Pinpoint the cell where the given text exists, returning its (x, y) midpoint coordinate. 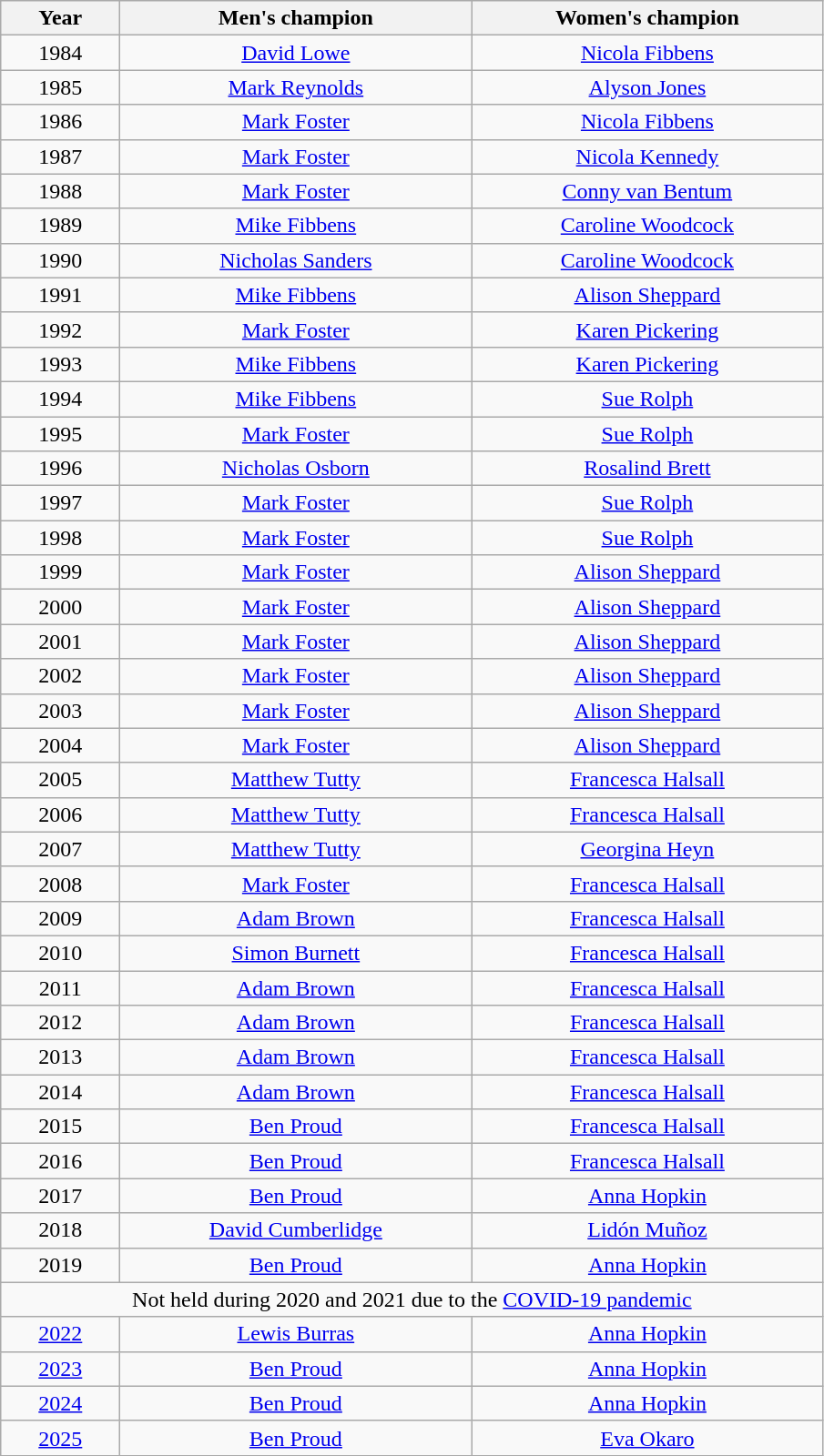
1985 (60, 87)
1995 (60, 434)
Nicola Kennedy (647, 157)
Mark Reynolds (296, 87)
1998 (60, 538)
Nicholas Osborn (296, 469)
Not held during 2020 and 2021 due to the COVID-19 pandemic (412, 1299)
2022 (60, 1334)
1989 (60, 226)
2005 (60, 780)
1997 (60, 503)
Alyson Jones (647, 87)
2008 (60, 884)
2009 (60, 918)
2019 (60, 1265)
2006 (60, 814)
1996 (60, 469)
1986 (60, 122)
1984 (60, 53)
Conny van Bentum (647, 191)
Women's champion (647, 18)
Men's champion (296, 18)
Year (60, 18)
Lidón Muñoz (647, 1230)
1988 (60, 191)
David Cumberlidge (296, 1230)
2002 (60, 676)
2010 (60, 953)
2025 (60, 1438)
1993 (60, 364)
2011 (60, 987)
Nicholas Sanders (296, 260)
1990 (60, 260)
David Lowe (296, 53)
1999 (60, 572)
2004 (60, 745)
1987 (60, 157)
1991 (60, 295)
2007 (60, 849)
2003 (60, 711)
2023 (60, 1369)
2015 (60, 1127)
Rosalind Brett (647, 469)
2017 (60, 1196)
1992 (60, 329)
2014 (60, 1092)
2016 (60, 1161)
Eva Okaro (647, 1438)
2024 (60, 1403)
Georgina Heyn (647, 849)
2013 (60, 1057)
Simon Burnett (296, 953)
2018 (60, 1230)
Lewis Burras (296, 1334)
2000 (60, 607)
2012 (60, 1023)
2001 (60, 642)
1994 (60, 399)
